Search for the cell housing the specified text and yield its (x, y) center coordinate. 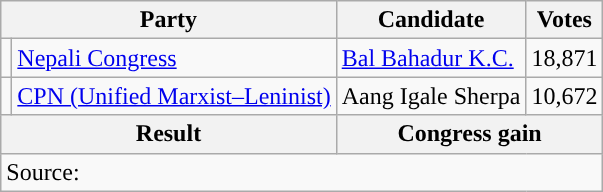
Nepali Congress (174, 58)
10,672 (564, 96)
Aang Igale Sherpa (431, 96)
Candidate (431, 20)
Congress gain (470, 134)
CPN (Unified Marxist–Leninist) (174, 96)
Party (168, 20)
Source: (302, 172)
Votes (564, 20)
Bal Bahadur K.C. (431, 58)
18,871 (564, 58)
Result (168, 134)
